Provide the [X, Y] coordinate of the cell's center where the given text is located.  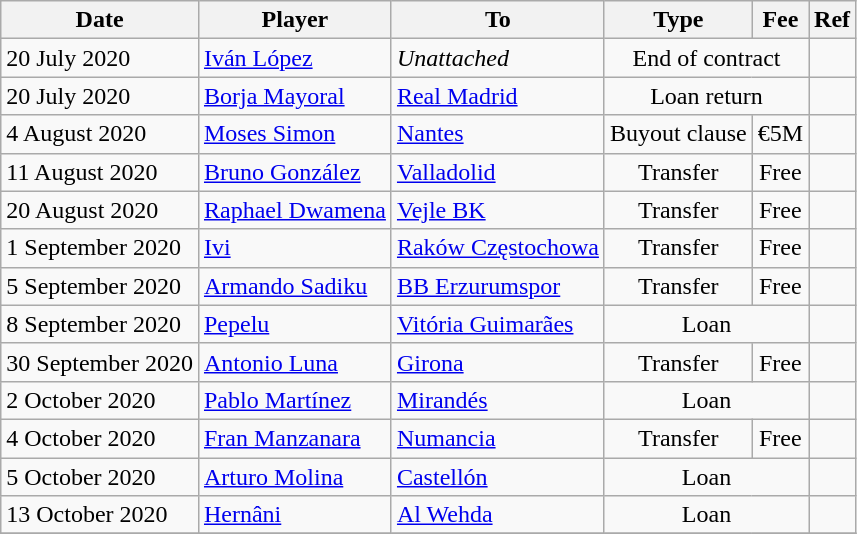
8 September 2020 [100, 324]
Unattached [498, 58]
Antonio Luna [294, 362]
20 August 2020 [100, 210]
Mirandés [498, 400]
Pepelu [294, 324]
30 September 2020 [100, 362]
Fee [780, 20]
Vitória Guimarães [498, 324]
Nantes [498, 134]
Armando Sadiku [294, 286]
Borja Mayoral [294, 96]
Real Madrid [498, 96]
4 October 2020 [100, 438]
Hernâni [294, 515]
Valladolid [498, 172]
5 October 2020 [100, 477]
€5M [780, 134]
Raphael Dwamena [294, 210]
Castellón [498, 477]
4 August 2020 [100, 134]
Raków Częstochowa [498, 248]
Vejle BK [498, 210]
End of contract [706, 58]
Ref [832, 20]
11 August 2020 [100, 172]
Girona [498, 362]
5 September 2020 [100, 286]
BB Erzurumspor [498, 286]
To [498, 20]
Ivi [294, 248]
Date [100, 20]
Loan return [706, 96]
Numancia [498, 438]
Pablo Martínez [294, 400]
2 October 2020 [100, 400]
Iván López [294, 58]
Bruno González [294, 172]
Buyout clause [678, 134]
Player [294, 20]
1 September 2020 [100, 248]
Al Wehda [498, 515]
Fran Manzanara [294, 438]
13 October 2020 [100, 515]
Type [678, 20]
Moses Simon [294, 134]
Arturo Molina [294, 477]
